Pinpoint the cell where the given text exists, returning its (x, y) midpoint coordinate. 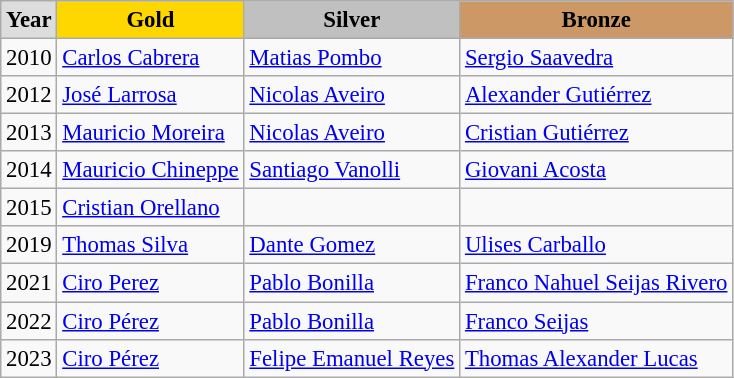
2022 (29, 321)
Sergio Saavedra (596, 58)
2021 (29, 283)
2023 (29, 358)
Alexander Gutiérrez (596, 95)
2014 (29, 170)
Cristian Orellano (150, 208)
2019 (29, 245)
Ciro Perez (150, 283)
Franco Nahuel Seijas Rivero (596, 283)
2012 (29, 95)
2010 (29, 58)
Mauricio Chineppe (150, 170)
Year (29, 20)
Felipe Emanuel Reyes (352, 358)
Matias Pombo (352, 58)
Dante Gomez (352, 245)
José Larrosa (150, 95)
Carlos Cabrera (150, 58)
Santiago Vanolli (352, 170)
Thomas Alexander Lucas (596, 358)
Silver (352, 20)
Giovani Acosta (596, 170)
Thomas Silva (150, 245)
2015 (29, 208)
Cristian Gutiérrez (596, 133)
Gold (150, 20)
Bronze (596, 20)
2013 (29, 133)
Franco Seijas (596, 321)
Mauricio Moreira (150, 133)
Ulises Carballo (596, 245)
